From the cell containing the given text, extract its center point as (x, y) coordinate. 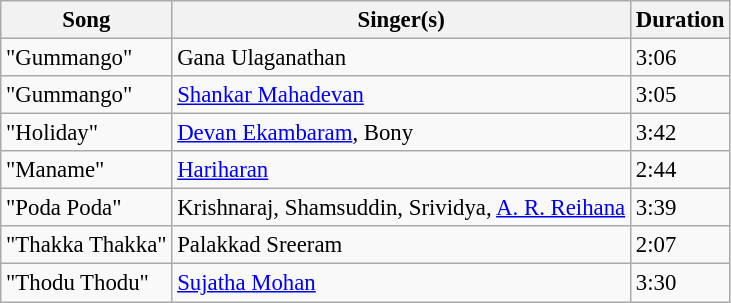
3:42 (680, 133)
3:30 (680, 283)
"Maname" (86, 170)
Palakkad Sreeram (402, 245)
Hariharan (402, 170)
Devan Ekambaram, Bony (402, 133)
"Holiday" (86, 133)
Duration (680, 20)
Shankar Mahadevan (402, 95)
3:05 (680, 95)
2:44 (680, 170)
"Thodu Thodu" (86, 283)
Sujatha Mohan (402, 283)
"Thakka Thakka" (86, 245)
Krishnaraj, Shamsuddin, Srividya, A. R. Reihana (402, 208)
Gana Ulaganathan (402, 58)
Song (86, 20)
3:39 (680, 208)
Singer(s) (402, 20)
3:06 (680, 58)
2:07 (680, 245)
"Poda Poda" (86, 208)
